Scan for the cell matching the given text and deliver its [x, y] coordinate at center. 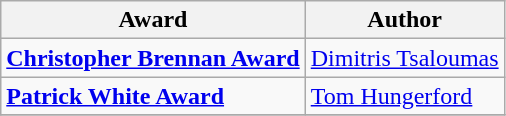
Christopher Brennan Award [153, 58]
Patrick White Award [153, 96]
Dimitris Tsaloumas [404, 58]
Author [404, 20]
Tom Hungerford [404, 96]
Award [153, 20]
